Search for the cell housing the specified text and yield its (x, y) center coordinate. 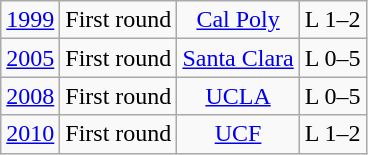
Santa Clara (238, 58)
Cal Poly (238, 20)
2005 (30, 58)
2008 (30, 96)
UCF (238, 134)
1999 (30, 20)
2010 (30, 134)
UCLA (238, 96)
